Identify which cell holds the provided text, then report its (X, Y) central coordinate. 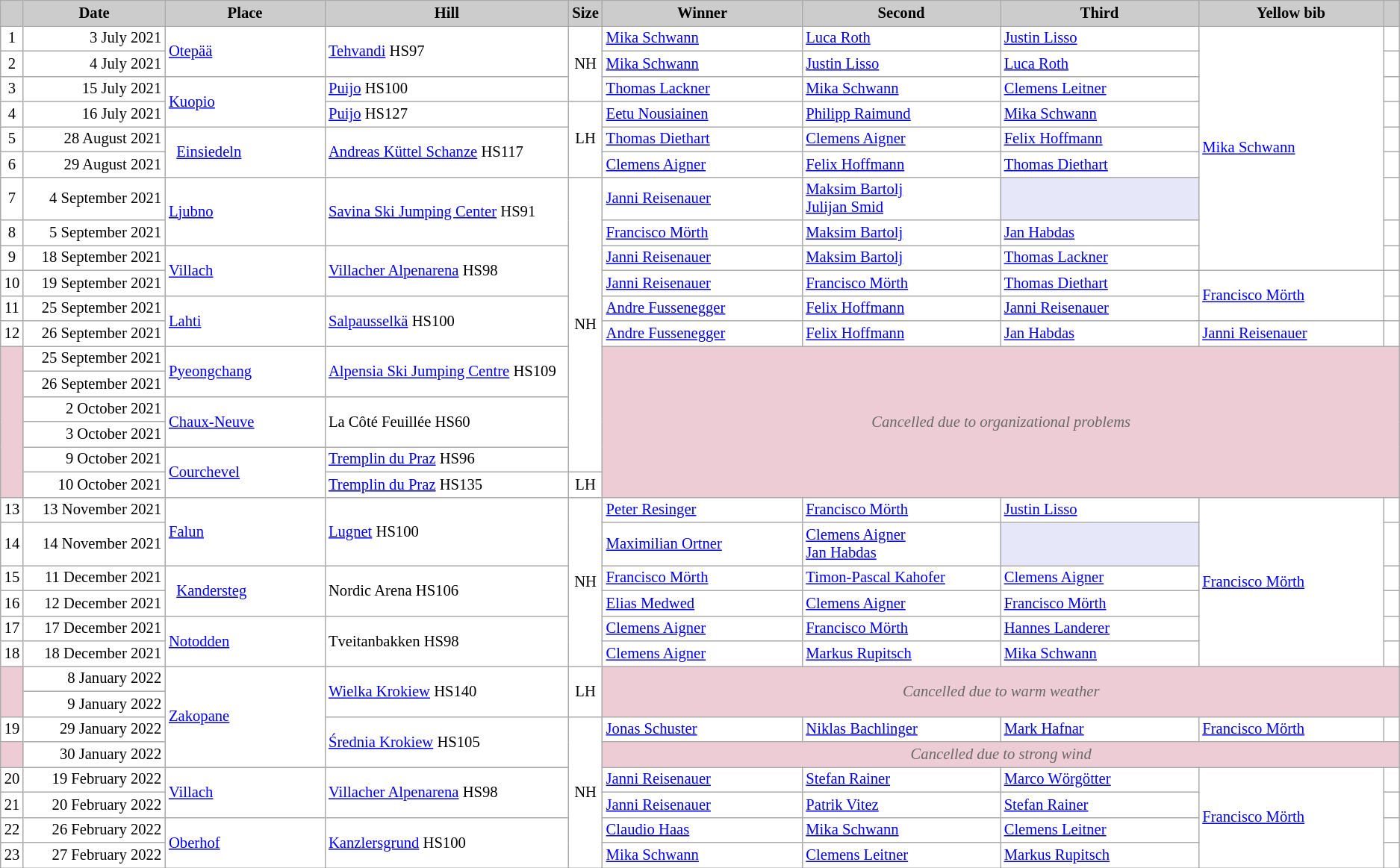
Wielka Krokiew HS140 (447, 691)
4 July 2021 (94, 63)
28 August 2021 (94, 139)
5 (12, 139)
Lugnet HS100 (447, 531)
Savina Ski Jumping Center HS91 (447, 211)
Hill (447, 13)
27 February 2022 (94, 855)
17 (12, 628)
14 November 2021 (94, 544)
Tveitanbakken HS98 (447, 641)
Oberhof (245, 843)
Średnia Krokiew HS105 (447, 742)
Kuopio (245, 102)
Tehvandi HS97 (447, 51)
Patrik Vitez (900, 805)
20 (12, 779)
Second (900, 13)
23 (12, 855)
Elias Medwed (703, 603)
11 December 2021 (94, 578)
Size (585, 13)
Timon-Pascal Kahofer (900, 578)
Marco Wörgötter (1100, 779)
15 July 2021 (94, 89)
Salpausselkä HS100 (447, 321)
Jonas Schuster (703, 729)
5 September 2021 (94, 232)
17 December 2021 (94, 628)
16 (12, 603)
9 October 2021 (94, 459)
Peter Resinger (703, 510)
15 (12, 578)
Ljubno (245, 211)
Otepää (245, 51)
29 August 2021 (94, 164)
8 (12, 232)
21 (12, 805)
30 January 2022 (94, 755)
Winner (703, 13)
Cancelled due to strong wind (1001, 755)
Puijo HS100 (447, 89)
18 September 2021 (94, 257)
13 November 2021 (94, 510)
12 December 2021 (94, 603)
19 (12, 729)
Notodden (245, 641)
Claudio Haas (703, 830)
Tremplin du Praz HS96 (447, 459)
3 (12, 89)
Clemens Aigner Jan Habdas (900, 544)
Andreas Küttel Schanze HS117 (447, 152)
Einsiedeln (245, 152)
Hannes Landerer (1100, 628)
Philipp Raimund (900, 114)
Puijo HS127 (447, 114)
Pyeongchang (245, 371)
Zakopane (245, 716)
7 (12, 199)
22 (12, 830)
Alpensia Ski Jumping Centre HS109 (447, 371)
Maksim Bartolj Julijan Smid (900, 199)
1 (12, 38)
Kanzlersgrund HS100 (447, 843)
10 (12, 283)
3 July 2021 (94, 38)
16 July 2021 (94, 114)
12 (12, 334)
Maximilian Ortner (703, 544)
20 February 2022 (94, 805)
19 September 2021 (94, 283)
Courchevel (245, 472)
6 (12, 164)
2 (12, 63)
Third (1100, 13)
Yellow bib (1290, 13)
Chaux-Neuve (245, 422)
Lahti (245, 321)
11 (12, 308)
18 (12, 653)
18 December 2021 (94, 653)
La Côté Feuillée HS60 (447, 422)
Nordic Arena HS106 (447, 590)
4 September 2021 (94, 199)
9 (12, 257)
10 October 2021 (94, 484)
13 (12, 510)
Tremplin du Praz HS135 (447, 484)
Falun (245, 531)
4 (12, 114)
19 February 2022 (94, 779)
9 January 2022 (94, 704)
8 January 2022 (94, 678)
3 October 2021 (94, 434)
Niklas Bachlinger (900, 729)
2 October 2021 (94, 409)
Mark Hafnar (1100, 729)
Kandersteg (245, 590)
Eetu Nousiainen (703, 114)
Cancelled due to warm weather (1001, 691)
29 January 2022 (94, 729)
Date (94, 13)
Cancelled due to organizational problems (1001, 421)
Place (245, 13)
14 (12, 544)
26 February 2022 (94, 830)
